From the cell containing the given text, extract its center point as [x, y] coordinate. 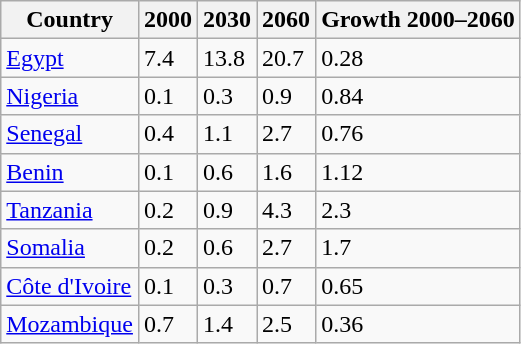
20.7 [286, 58]
2.3 [418, 210]
0.76 [418, 134]
0.4 [168, 134]
1.1 [228, 134]
1.6 [286, 172]
Tanzania [70, 210]
2.5 [286, 324]
Côte d'Ivoire [70, 286]
0.28 [418, 58]
Nigeria [70, 96]
0.65 [418, 286]
1.12 [418, 172]
4.3 [286, 210]
Senegal [70, 134]
2000 [168, 20]
Country [70, 20]
Benin [70, 172]
0.36 [418, 324]
Mozambique [70, 324]
2060 [286, 20]
Growth 2000–2060 [418, 20]
Somalia [70, 248]
Egypt [70, 58]
0.84 [418, 96]
2030 [228, 20]
1.7 [418, 248]
13.8 [228, 58]
7.4 [168, 58]
1.4 [228, 324]
